Pinpoint the cell where the given text exists, returning its [x, y] midpoint coordinate. 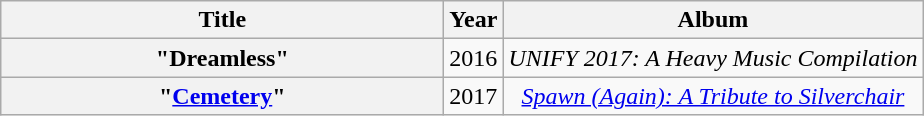
"Cemetery" [222, 96]
Year [474, 20]
Title [222, 20]
2017 [474, 96]
2016 [474, 58]
UNIFY 2017: A Heavy Music Compilation [713, 58]
Spawn (Again): A Tribute to Silverchair [713, 96]
"Dreamless" [222, 58]
Album [713, 20]
